Capture the cell that displays the provided text and extract its (x, y) central coordinate. 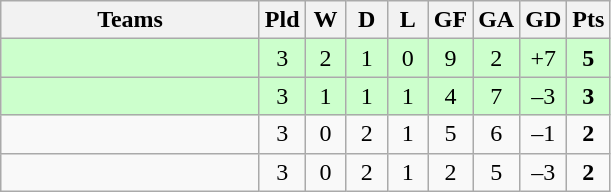
7 (496, 96)
W (326, 20)
Teams (130, 20)
L (408, 20)
Pld (282, 20)
–1 (544, 134)
GF (450, 20)
Pts (588, 20)
GA (496, 20)
9 (450, 58)
D (366, 20)
+7 (544, 58)
6 (496, 134)
GD (544, 20)
4 (450, 96)
